Identify which cell holds the provided text, then report its (X, Y) central coordinate. 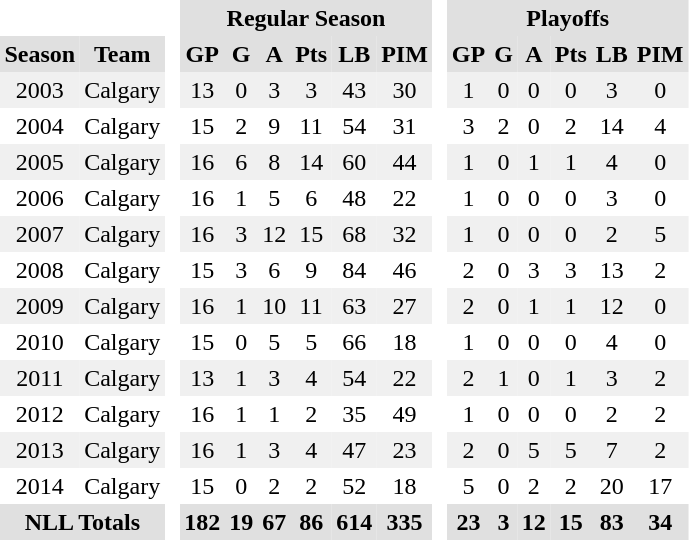
182 (202, 522)
66 (354, 342)
NLL Totals (82, 522)
27 (405, 306)
2011 (40, 378)
48 (354, 198)
83 (612, 522)
19 (242, 522)
335 (405, 522)
2013 (40, 450)
Playoffs (568, 18)
63 (354, 306)
2006 (40, 198)
43 (354, 90)
32 (405, 234)
Season (40, 54)
67 (274, 522)
60 (354, 162)
Team (122, 54)
2009 (40, 306)
35 (354, 414)
Regular Season (306, 18)
30 (405, 90)
49 (405, 414)
2012 (40, 414)
52 (354, 486)
614 (354, 522)
2014 (40, 486)
2007 (40, 234)
10 (274, 306)
17 (660, 486)
31 (405, 126)
8 (274, 162)
2005 (40, 162)
2008 (40, 270)
46 (405, 270)
20 (612, 486)
2003 (40, 90)
68 (354, 234)
2010 (40, 342)
84 (354, 270)
7 (612, 450)
86 (312, 522)
47 (354, 450)
44 (405, 162)
2004 (40, 126)
34 (660, 522)
